Provide the (x, y) coordinate of the cell's center where the given text is located.  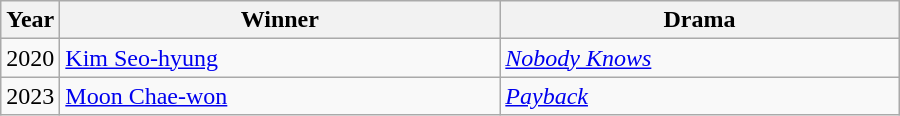
Year (30, 20)
2023 (30, 96)
Payback (700, 96)
Winner (280, 20)
Drama (700, 20)
Kim Seo-hyung (280, 58)
Nobody Knows (700, 58)
2020 (30, 58)
Moon Chae-won (280, 96)
